Determine the (X, Y) coordinate at the center of the cell enclosing the given text.  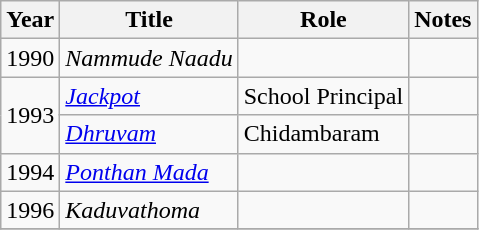
Role (323, 20)
1993 (30, 115)
Kaduvathoma (149, 210)
Ponthan Mada (149, 172)
1990 (30, 58)
Title (149, 20)
Chidambaram (323, 134)
School Principal (323, 96)
1994 (30, 172)
Jackpot (149, 96)
Dhruvam (149, 134)
Year (30, 20)
Notes (443, 20)
Nammude Naadu (149, 58)
1996 (30, 210)
